For the text-containing cell, return its midpoint in (X, Y) coordinate format. 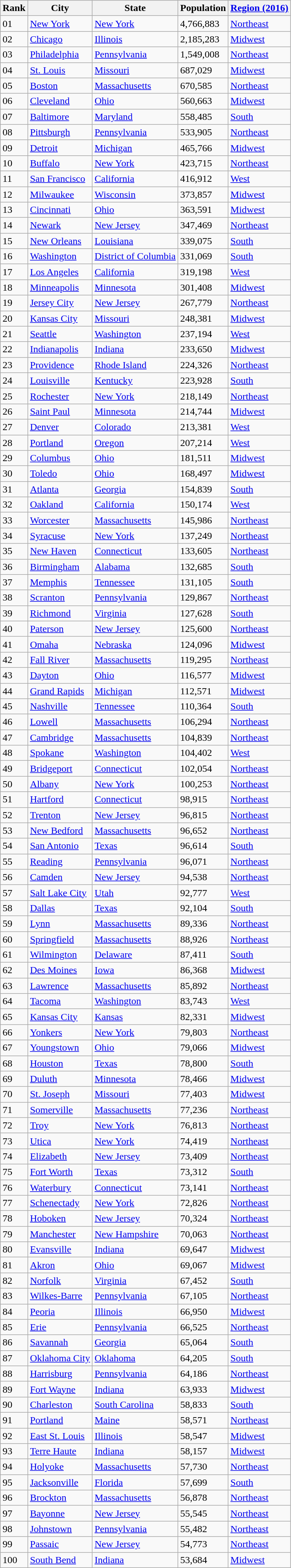
73,312 (203, 1172)
80 (14, 1250)
63 (14, 986)
98,915 (203, 799)
1,549,008 (203, 55)
New Bedford (60, 830)
07 (14, 117)
Bridgeport (60, 769)
Charleston (60, 1405)
96,652 (203, 830)
District of Columbia (135, 256)
20 (14, 318)
South Carolina (135, 1405)
106,294 (203, 722)
40 (14, 629)
51 (14, 799)
96 (14, 1498)
687,029 (203, 70)
124,096 (203, 644)
Pittsburgh (60, 132)
Utah (135, 892)
46 (14, 722)
33 (14, 520)
58,547 (203, 1435)
62 (14, 970)
Scranton (60, 598)
Hoboken (60, 1219)
Bayonne (60, 1513)
16 (14, 256)
Boston (60, 86)
94 (14, 1467)
36 (14, 567)
Rochester (60, 396)
77,403 (203, 1094)
Lynn (60, 923)
64 (14, 1001)
70,324 (203, 1219)
116,577 (203, 675)
Schenectady (60, 1203)
207,214 (203, 442)
21 (14, 334)
05 (14, 86)
27 (14, 427)
119,295 (203, 660)
4,766,883 (203, 24)
Dayton (60, 675)
Erie (60, 1327)
Philadelphia (60, 55)
Los Angeles (60, 272)
69 (14, 1079)
03 (14, 55)
Lawrence (60, 986)
30 (14, 474)
Worcester (60, 520)
127,628 (203, 613)
Kansas (135, 1017)
65 (14, 1017)
Delaware (135, 955)
69,067 (203, 1265)
98 (14, 1529)
Brockton (60, 1498)
60 (14, 939)
154,839 (203, 489)
67,105 (203, 1296)
83,743 (203, 1001)
Alabama (135, 567)
137,249 (203, 536)
82 (14, 1281)
Indianapolis (60, 349)
25 (14, 396)
71 (14, 1110)
Newark (60, 225)
331,069 (203, 256)
77 (14, 1203)
56 (14, 877)
State (135, 8)
Troy (60, 1125)
Youngstown (60, 1048)
42 (14, 660)
92 (14, 1435)
Minneapolis (60, 287)
Dallas (60, 908)
558,485 (203, 117)
Syracuse (60, 536)
35 (14, 551)
San Francisco (60, 179)
09 (14, 148)
East St. Louis (60, 1435)
69,647 (203, 1250)
Detroit (60, 148)
81 (14, 1265)
Somerville (60, 1110)
Akron (60, 1265)
64,186 (203, 1374)
61 (14, 955)
214,744 (203, 411)
150,174 (203, 505)
19 (14, 303)
Toledo (60, 474)
34 (14, 536)
112,571 (203, 691)
55,482 (203, 1529)
49 (14, 769)
St. Joseph (60, 1094)
08 (14, 132)
59 (14, 923)
92,104 (203, 908)
233,650 (203, 349)
Denver (60, 427)
86,368 (203, 970)
Paterson (60, 629)
181,511 (203, 458)
56,878 (203, 1498)
Cambridge (60, 738)
Wilmington (60, 955)
77,236 (203, 1110)
New Orleans (60, 241)
125,600 (203, 629)
02 (14, 39)
Fall River (60, 660)
533,905 (203, 132)
Grand Rapids (60, 691)
237,194 (203, 334)
Tacoma (60, 1001)
Elizabeth (60, 1156)
Camden (60, 877)
11 (14, 179)
248,381 (203, 318)
78,466 (203, 1079)
223,928 (203, 380)
Saint Paul (60, 411)
68 (14, 1063)
133,605 (203, 551)
104,839 (203, 738)
76,813 (203, 1125)
Wilkes-Barre (60, 1296)
Seattle (60, 334)
Houston (60, 1063)
79,803 (203, 1032)
Terre Haute (60, 1451)
91 (14, 1420)
57 (14, 892)
213,381 (203, 427)
Oakland (60, 505)
85 (14, 1327)
45 (14, 707)
96,071 (203, 861)
Nebraska (135, 644)
92,777 (203, 892)
47 (14, 738)
Springfield (60, 939)
23 (14, 365)
41 (14, 644)
670,585 (203, 86)
Utica (60, 1141)
347,469 (203, 225)
54,773 (203, 1544)
319,198 (203, 272)
Baltimore (60, 117)
04 (14, 70)
63,933 (203, 1389)
Milwaukee (60, 194)
86 (14, 1343)
14 (14, 225)
58 (14, 908)
Hartford (60, 799)
53,684 (203, 1560)
560,663 (203, 101)
Kentucky (135, 380)
145,986 (203, 520)
City (60, 8)
78,800 (203, 1063)
74,419 (203, 1141)
301,408 (203, 287)
363,591 (203, 210)
Cincinnati (60, 210)
75 (14, 1172)
64,205 (203, 1358)
129,867 (203, 598)
Louisiana (135, 241)
57,699 (203, 1482)
38 (14, 598)
Rank (14, 8)
22 (14, 349)
224,326 (203, 365)
24 (14, 380)
96,614 (203, 846)
58,571 (203, 1420)
73 (14, 1141)
73,409 (203, 1156)
Duluth (60, 1079)
373,857 (203, 194)
94,538 (203, 877)
48 (14, 753)
104,402 (203, 753)
89,336 (203, 923)
54 (14, 846)
87,411 (203, 955)
82,331 (203, 1017)
Omaha (60, 644)
43 (14, 675)
17 (14, 272)
39 (14, 613)
76 (14, 1188)
50 (14, 784)
Peoria (60, 1312)
93 (14, 1451)
55,545 (203, 1513)
28 (14, 442)
88,926 (203, 939)
66,525 (203, 1327)
Oklahoma City (60, 1358)
84 (14, 1312)
95 (14, 1482)
79 (14, 1234)
102,054 (203, 769)
89 (14, 1389)
66 (14, 1032)
Manchester (60, 1234)
131,105 (203, 582)
70 (14, 1094)
St. Louis (60, 70)
Savannah (60, 1343)
San Antonio (60, 846)
18 (14, 287)
Harrisburg (60, 1374)
65,064 (203, 1343)
Cleveland (60, 101)
32 (14, 505)
15 (14, 241)
55 (14, 861)
New Hampshire (135, 1234)
12 (14, 194)
Memphis (60, 582)
Passaic (60, 1544)
416,912 (203, 179)
168,497 (203, 474)
Wisconsin (135, 194)
83 (14, 1296)
Spokane (60, 753)
Des Moines (60, 970)
79,066 (203, 1048)
31 (14, 489)
Holyoke (60, 1467)
57,730 (203, 1467)
Yonkers (60, 1032)
Population (203, 8)
Florida (135, 1482)
Oregon (135, 442)
Jersey City (60, 303)
01 (14, 24)
88 (14, 1374)
Richmond (60, 613)
13 (14, 210)
Waterbury (60, 1188)
339,075 (203, 241)
110,364 (203, 707)
52 (14, 815)
44 (14, 691)
Region (2016) (260, 8)
70,063 (203, 1234)
New Haven (60, 551)
132,685 (203, 567)
Lowell (60, 722)
72,826 (203, 1203)
100,253 (203, 784)
87 (14, 1358)
97 (14, 1513)
Oklahoma (135, 1358)
Norfolk (60, 1281)
465,766 (203, 148)
74 (14, 1156)
100 (14, 1560)
Providence (60, 365)
South Bend (60, 1560)
Rhode Island (135, 365)
Buffalo (60, 163)
Trenton (60, 815)
Albany (60, 784)
Nashville (60, 707)
Evansville (60, 1250)
Birmingham (60, 567)
Maine (135, 1420)
10 (14, 163)
66,950 (203, 1312)
72 (14, 1125)
218,149 (203, 396)
90 (14, 1405)
Jacksonville (60, 1482)
Fort Wayne (60, 1389)
Reading (60, 861)
Maryland (135, 117)
85,892 (203, 986)
Atlanta (60, 489)
73,141 (203, 1188)
Salt Lake City (60, 892)
58,833 (203, 1405)
Iowa (135, 970)
Columbus (60, 458)
67,452 (203, 1281)
29 (14, 458)
267,779 (203, 303)
Chicago (60, 39)
2,185,283 (203, 39)
37 (14, 582)
67 (14, 1048)
Johnstown (60, 1529)
58,157 (203, 1451)
Louisville (60, 380)
423,715 (203, 163)
53 (14, 830)
26 (14, 411)
Colorado (135, 427)
78 (14, 1219)
96,815 (203, 815)
99 (14, 1544)
06 (14, 101)
Fort Worth (60, 1172)
